For the text-containing cell, return its midpoint in [X, Y] coordinate format. 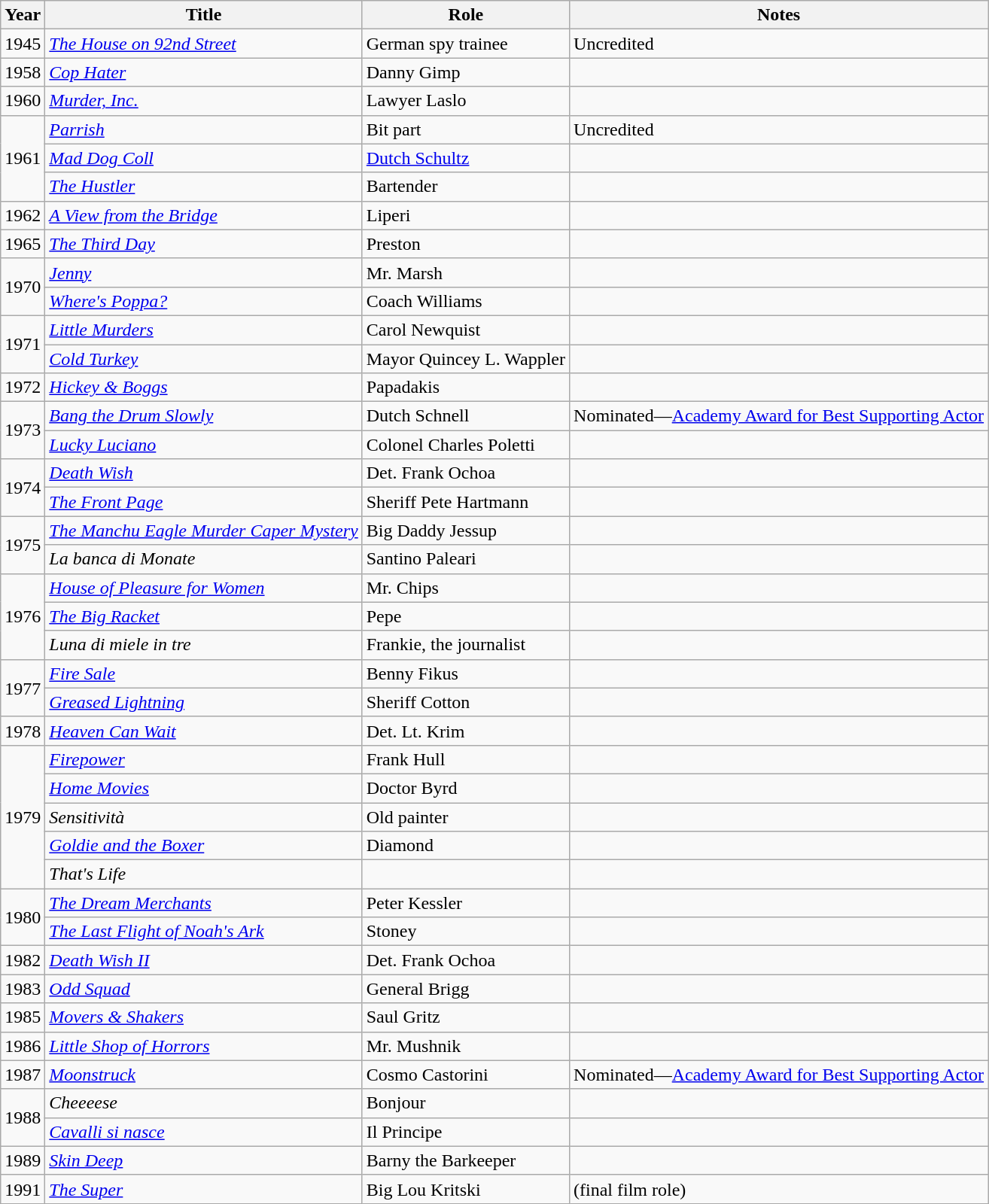
German spy trainee [465, 44]
Danny Gimp [465, 72]
The Big Racket [203, 616]
La banca di Monate [203, 559]
Role [465, 15]
Death Wish II [203, 960]
Cop Hater [203, 72]
Carol Newquist [465, 330]
1977 [23, 688]
Where's Poppa? [203, 301]
Sheriff Cotton [465, 702]
Bonjour [465, 1103]
Skin Deep [203, 1160]
1982 [23, 960]
Cold Turkey [203, 359]
1991 [23, 1189]
Hickey & Boggs [203, 388]
1987 [23, 1075]
The Super [203, 1189]
Luna di miele in tre [203, 645]
Bartender [465, 187]
Little Murders [203, 330]
1960 [23, 101]
Lawyer Laslo [465, 101]
Parrish [203, 129]
Dutch Schultz [465, 158]
1988 [23, 1117]
House of Pleasure for Women [203, 588]
The Third Day [203, 244]
1979 [23, 816]
Doctor Byrd [465, 788]
1962 [23, 215]
Frank Hull [465, 759]
The Front Page [203, 502]
1978 [23, 731]
Liperi [465, 215]
Moonstruck [203, 1075]
1985 [23, 1017]
Death Wish [203, 473]
Coach Williams [465, 301]
1975 [23, 545]
Cavalli si nasce [203, 1132]
Il Principe [465, 1132]
Det. Lt. Krim [465, 731]
Big Lou Kritski [465, 1189]
1974 [23, 488]
Pepe [465, 616]
Saul Gritz [465, 1017]
Odd Squad [203, 989]
Stoney [465, 932]
1976 [23, 616]
Fire Sale [203, 673]
Mr. Chips [465, 588]
Firepower [203, 759]
Title [203, 15]
1980 [23, 917]
Sheriff Pete Hartmann [465, 502]
Diamond [465, 846]
Jenny [203, 272]
Home Movies [203, 788]
1970 [23, 287]
1973 [23, 430]
Frankie, the journalist [465, 645]
Dutch Schnell [465, 416]
Lucky Luciano [203, 445]
Movers & Shakers [203, 1017]
Mad Dog Coll [203, 158]
(final film role) [779, 1189]
Benny Fikus [465, 673]
General Brigg [465, 989]
1958 [23, 72]
The House on 92nd Street [203, 44]
The Hustler [203, 187]
A View from the Bridge [203, 215]
Santino Paleari [465, 559]
1972 [23, 388]
Cosmo Castorini [465, 1075]
Mr. Marsh [465, 272]
Papadakis [465, 388]
Colonel Charles Poletti [465, 445]
Preston [465, 244]
1965 [23, 244]
1989 [23, 1160]
Cheeeese [203, 1103]
Mayor Quincey L. Wappler [465, 359]
Mr. Mushnik [465, 1046]
Year [23, 15]
Heaven Can Wait [203, 731]
Peter Kessler [465, 903]
Little Shop of Horrors [203, 1046]
Notes [779, 15]
Bit part [465, 129]
That's Life [203, 874]
The Dream Merchants [203, 903]
Goldie and the Boxer [203, 846]
1945 [23, 44]
Old painter [465, 816]
Barny the Barkeeper [465, 1160]
Bang the Drum Slowly [203, 416]
The Manchu Eagle Murder Caper Mystery [203, 531]
The Last Flight of Noah's Ark [203, 932]
1986 [23, 1046]
1961 [23, 158]
Sensitività [203, 816]
Big Daddy Jessup [465, 531]
Murder, Inc. [203, 101]
1971 [23, 344]
1983 [23, 989]
Greased Lightning [203, 702]
